Capture the cell that displays the provided text and extract its (x, y) central coordinate. 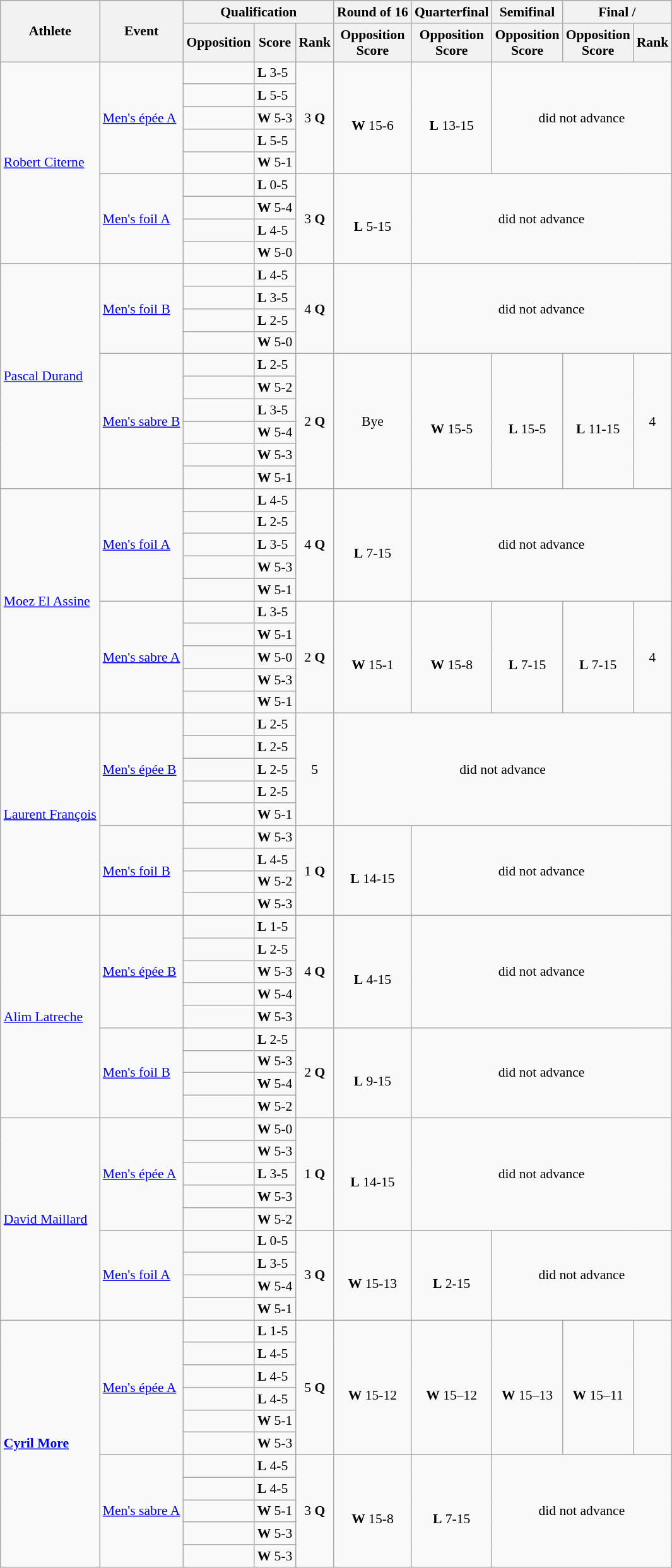
Semifinal (528, 12)
Final / (617, 12)
Bye (372, 421)
W 15-13 (372, 1275)
David Maillard (50, 1219)
W 15-12 (372, 1388)
Alim Latreche (50, 1017)
Athlete (50, 32)
L 9-15 (372, 1073)
Moez El Assine (50, 601)
Score (275, 43)
L 13-15 (452, 118)
Robert Citerne (50, 163)
L 4-15 (372, 972)
Quarterfinal (452, 12)
Event (141, 32)
L 15-5 (528, 421)
Pascal Durand (50, 377)
W 15–13 (528, 1388)
W 15–11 (598, 1388)
Cyril More (50, 1444)
W 15–12 (452, 1388)
L 5-15 (372, 219)
Men's sabre B (141, 421)
Opposition (218, 43)
W 15-1 (372, 657)
Laurent François (50, 815)
L 11-15 (598, 421)
L 2-15 (452, 1275)
5 Q (314, 1388)
Qualification (259, 12)
W 15-5 (452, 421)
5 (314, 769)
W 15-6 (372, 118)
Round of 16 (372, 12)
